Extract the (X, Y) coordinate from the center of the cell holding the provided text.  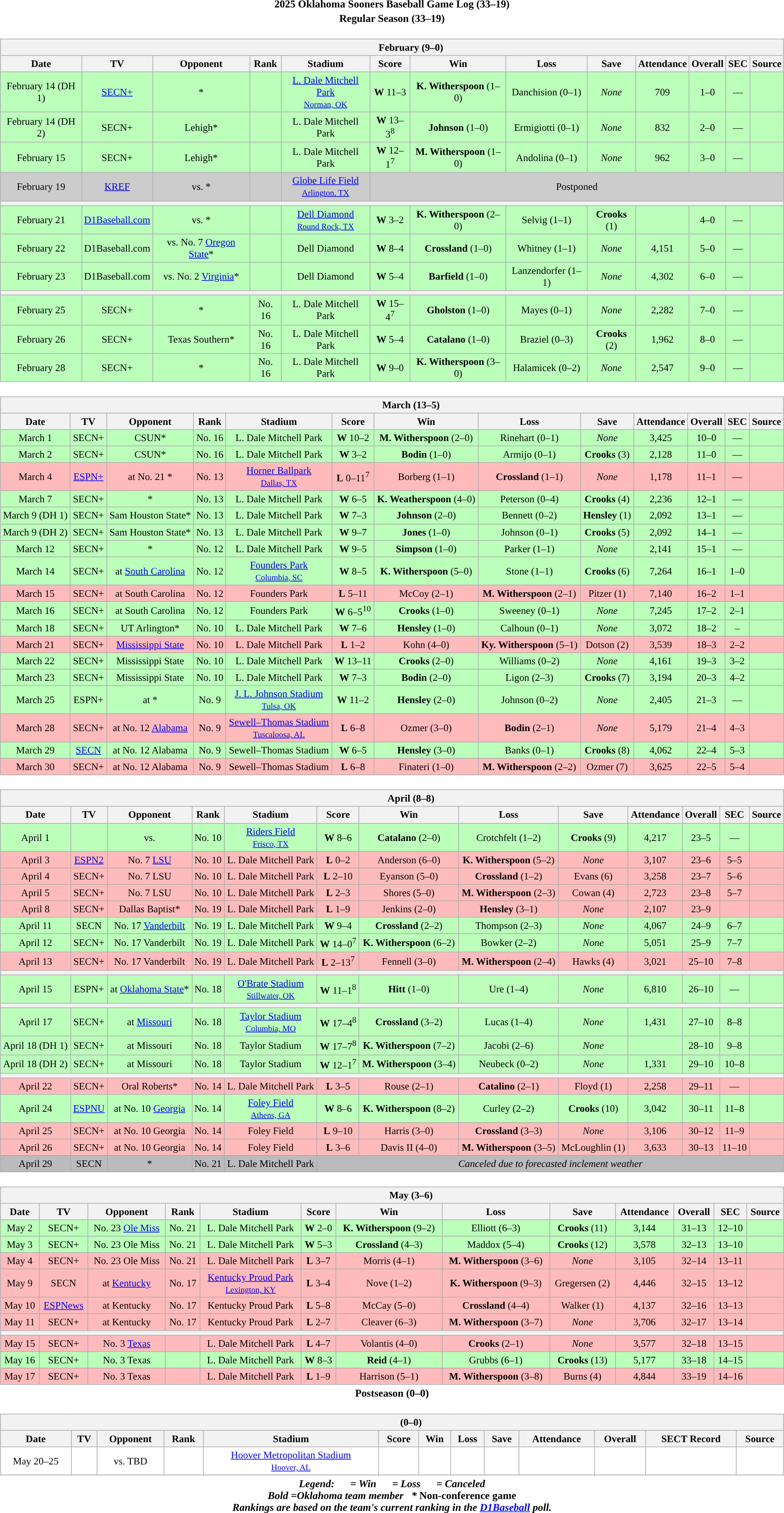
31–13 (694, 1228)
Crooks (13) (582, 1360)
February 22 (41, 248)
W 9–5 (353, 549)
7–7 (735, 943)
13–14 (730, 1322)
March 30 (35, 767)
Thompson (2–3) (508, 925)
3,194 (661, 677)
W 11–18 (338, 990)
Texas Southern* (201, 340)
32–18 (694, 1343)
Jones (1–0) (426, 532)
vs. TBD (130, 1461)
Hensley (1) (607, 515)
4,137 (644, 1306)
Ure (1–4) (508, 990)
3,633 (655, 1147)
Morris (4–1) (389, 1261)
3,106 (655, 1131)
W 5–3 (318, 1245)
May 15 (20, 1343)
11–0 (706, 455)
Jacobi (2–6) (508, 1045)
4,302 (662, 277)
22–5 (706, 767)
March 7 (35, 499)
Stone (1–1) (529, 571)
March 12 (35, 549)
7,245 (661, 610)
Canceled due to forecasted inclement weather (550, 1164)
W 17–78 (338, 1045)
27–10 (701, 1022)
10–0 (706, 438)
L 2–7 (318, 1322)
Neubeck (0–2) (508, 1064)
J. L. Johnson StadiumTulsa, OK (279, 700)
23–8 (701, 893)
M. Witherspoon (3–4) (409, 1064)
L 1–2 (353, 644)
962 (662, 158)
L 0–2 (338, 860)
Crooks (2–1) (496, 1343)
Floyd (1) (593, 1086)
32–15 (694, 1284)
6,810 (655, 990)
Ermigiotti (0–1) (547, 127)
4,062 (661, 750)
Bodin (1–0) (426, 455)
Harrison (5–1) (389, 1376)
February 14 (DH 2) (41, 127)
vs. (150, 837)
5–6 (735, 876)
Curley (2–2) (508, 1109)
4,217 (655, 837)
May 9 (20, 1284)
3,577 (644, 1343)
K. Weatherspoon (4–0) (426, 499)
Crossland (1–0) (458, 248)
18–3 (706, 644)
Reid (4–1) (389, 1360)
KREF (117, 186)
3,042 (655, 1109)
K. Witherspoon (1–0) (458, 92)
5,179 (661, 728)
Catalano (2–0) (409, 837)
L 2–3 (338, 893)
13–10 (730, 1245)
L 2–137 (338, 961)
3,105 (644, 1261)
K. Witherspoon (7–2) (409, 1045)
832 (662, 127)
M. Witherspoon (3–5) (508, 1147)
4–3 (737, 728)
February 14 (DH 1) (41, 92)
McCay (5–0) (389, 1306)
Founders ParkColumbia, SC (279, 571)
O'Brate StadiumStillwater, OK (270, 990)
11–9 (735, 1131)
March 14 (35, 571)
Rouse (2–1) (409, 1086)
Grubbs (6–1) (496, 1360)
Elliott (6–3) (496, 1228)
April 13 (36, 961)
M. Witherspoon (2–4) (508, 961)
ESPNU (89, 1109)
3,425 (661, 438)
April 18 (DH 1) (36, 1045)
vs. No. 2 Virginia* (201, 277)
L 4–7 (318, 1343)
3,021 (655, 961)
2–0 (707, 127)
Lanzendorfer (1–1) (547, 277)
April 11 (36, 925)
Taylor StadiumColumbia, MO (270, 1022)
Hoover Metropolitan StadiumHoover, AL (291, 1461)
Pitzer (1) (607, 593)
February 19 (41, 186)
14–16 (730, 1376)
Crossland (4–4) (496, 1306)
Nove (1–2) (389, 1284)
Cowan (4) (593, 893)
Whitney (1–1) (547, 248)
16–2 (706, 593)
Dallas Baptist* (150, 909)
2,258 (655, 1086)
Crossland (1–1) (529, 477)
March 9 (DH 2) (35, 532)
W 7–6 (353, 628)
Hawks (4) (593, 961)
Crooks (1–0) (426, 610)
May 3 (20, 1245)
Lucas (1–4) (508, 1022)
Evans (6) (593, 876)
11–1 (706, 477)
Hensley (3–1) (508, 909)
2,128 (661, 455)
7–0 (707, 310)
5,177 (644, 1360)
March 21 (35, 644)
Crooks (2–0) (426, 661)
M. Witherspoon (3–8) (496, 1376)
Hensley (3–0) (426, 750)
30–11 (701, 1109)
Jenkins (2–0) (409, 909)
23–7 (701, 876)
10–8 (735, 1064)
Andolina (0–1) (547, 158)
Johnson (2–0) (426, 515)
2,107 (655, 909)
May 16 (20, 1360)
– (737, 628)
March 16 (35, 610)
at No. 21 * (150, 477)
M. Witherspoon (2–1) (529, 593)
April 12 (36, 943)
Postponed (577, 186)
W 8–5 (353, 571)
Crooks (1) (612, 220)
K. Witherspoon (9–3) (496, 1284)
Ky. Witherspoon (5–1) (529, 644)
Barfield (1–0) (458, 277)
M. Witherspoon (2–3) (508, 893)
Bennett (0–2) (529, 515)
Halamicek (0–2) (547, 368)
May (3–6) (392, 1195)
5–5 (735, 860)
February 23 (41, 277)
ESPN2 (89, 860)
Globe Life FieldArlington, TX (325, 186)
8–8 (735, 1022)
Gholston (1–0) (458, 310)
23–5 (701, 837)
W 15–47 (390, 310)
Dell DiamondRound Rock, TX (325, 220)
13–11 (730, 1261)
W 8–4 (390, 248)
Ozmer (3–0) (426, 728)
32–17 (694, 1322)
L 5–8 (318, 1306)
6–7 (735, 925)
May 20–25 (36, 1461)
W 6–510 (353, 610)
W 9–0 (390, 368)
Danchision (0–1) (547, 92)
21–3 (706, 700)
Kohn (4–0) (426, 644)
2,547 (662, 368)
February 25 (41, 310)
5,051 (655, 943)
Foley FieldAthens, GA (270, 1109)
Rinehart (0–1) (529, 438)
March 15 (35, 593)
W 10–2 (353, 438)
11–10 (735, 1147)
14–15 (730, 1360)
Horner BallparkDallas, TX (279, 477)
2,405 (661, 700)
Crooks (2) (612, 340)
Hensley (2–0) (426, 700)
March 22 (35, 661)
W 8–3 (318, 1360)
March (13–5) (392, 405)
Catalino (2–1) (508, 1086)
Armijo (0–1) (529, 455)
1,962 (662, 340)
Mayes (0–1) (547, 310)
February 21 (41, 220)
Parker (1–1) (529, 549)
Calhoun (0–1) (529, 628)
L 9–10 (338, 1131)
20–3 (706, 677)
May 11 (20, 1322)
K. Witherspoon (2–0) (458, 220)
Oral Roberts* (150, 1086)
1–1 (737, 593)
April 24 (36, 1109)
28–10 (701, 1045)
1,331 (655, 1064)
May 17 (20, 1376)
5–4 (737, 767)
April 5 (36, 893)
Crooks (6) (607, 571)
Hensley (1–0) (426, 628)
2,282 (662, 310)
Johnson (0–1) (529, 532)
Bowker (2–2) (508, 943)
Ligon (2–3) (529, 677)
3–2 (737, 661)
6–0 (707, 277)
3,625 (661, 767)
March 29 (35, 750)
Maddox (5–4) (496, 1245)
May 2 (20, 1228)
March 23 (35, 677)
Sweeney (0–1) (529, 610)
ESPNews (63, 1306)
5–7 (735, 893)
7,264 (661, 571)
April 15 (36, 990)
April 22 (36, 1086)
8–0 (707, 340)
22–4 (706, 750)
4–2 (737, 677)
32–14 (694, 1261)
February 15 (41, 158)
K. Witherspoon (3–0) (458, 368)
33–18 (694, 1360)
Crooks (7) (607, 677)
Simpson (1–0) (426, 549)
K. Witherspoon (9–2) (389, 1228)
Sewell–Thomas StadiumTuscaloosa, AL (279, 728)
Selvig (1–1) (547, 220)
Fennell (3–0) (409, 961)
16–1 (706, 571)
1,431 (655, 1022)
M. Witherspoon (2–0) (426, 438)
Catalano (1–0) (458, 340)
Crooks (5) (607, 532)
Crossland (1–2) (508, 876)
13–13 (730, 1306)
April 3 (36, 860)
Crooks (4) (607, 499)
April (8–8) (392, 799)
Crossland (3–2) (409, 1022)
Davis II (4–0) (409, 1147)
February (9–0) (392, 47)
K. Witherspoon (5–2) (508, 860)
7–8 (735, 961)
30–12 (701, 1131)
March 9 (DH 1) (35, 515)
Johnson (1–0) (458, 127)
Eyanson (5–0) (409, 876)
W 13–38 (390, 127)
Crotchfelt (1–2) (508, 837)
Riders FieldFrisco, TX (270, 837)
Kentucky Proud ParkLexington, KY (251, 1284)
32–13 (694, 1245)
L 3–7 (318, 1261)
March 28 (35, 728)
11–8 (735, 1109)
K. Witherspoon (6–2) (409, 943)
Gregersen (2) (582, 1284)
4,151 (662, 248)
Crooks (9) (593, 837)
UT Arlington* (150, 628)
L 2–10 (338, 876)
May 4 (20, 1261)
at * (150, 700)
L 5–11 (353, 593)
9–0 (707, 368)
Borberg (1–1) (426, 477)
W 17–48 (338, 1022)
W 13–11 (353, 661)
Finateri (1–0) (426, 767)
3,072 (661, 628)
April 29 (36, 1164)
23–6 (701, 860)
17–2 (706, 610)
March 25 (35, 700)
25–9 (701, 943)
Cleaver (6–3) (389, 1322)
W 2–0 (318, 1228)
Dotson (2) (607, 644)
April 8 (36, 909)
3,144 (644, 1228)
M. Witherspoon (1–0) (458, 158)
13–15 (730, 1343)
April 17 (36, 1022)
Walker (1) (582, 1306)
Burns (4) (582, 1376)
23–9 (701, 909)
33–19 (694, 1376)
7,140 (661, 593)
April 25 (36, 1131)
32–16 (694, 1306)
15–1 (706, 549)
Hitt (1–0) (409, 990)
2,141 (661, 549)
Crossland (4–3) (389, 1245)
12–1 (706, 499)
709 (662, 92)
April 4 (36, 876)
L 3–6 (338, 1147)
April 26 (36, 1147)
McLoughlin (1) (593, 1147)
at Oklahoma State* (150, 990)
McCoy (2–1) (426, 593)
2,723 (655, 893)
Crooks (3) (607, 455)
Bodin (2–0) (426, 677)
9–8 (735, 1045)
W 11–3 (390, 92)
Anderson (6–0) (409, 860)
L 0–117 (353, 477)
April 18 (DH 2) (36, 1064)
March 4 (35, 477)
3,706 (644, 1322)
Bodin (2–1) (529, 728)
W 9–4 (338, 925)
M. Witherspoon (3–7) (496, 1322)
24–9 (701, 925)
30–13 (701, 1147)
Banks (0–1) (529, 750)
Crooks (8) (607, 750)
29–10 (701, 1064)
March 1 (35, 438)
2–1 (737, 610)
Crossland (3–3) (508, 1131)
4–0 (707, 220)
W 14–07 (338, 943)
M. Witherspoon (3–6) (496, 1261)
Peterson (0–4) (529, 499)
Braziel (0–3) (547, 340)
Crooks (12) (582, 1245)
Crooks (10) (593, 1109)
5–0 (707, 248)
February 26 (41, 340)
K. Witherspoon (5–0) (426, 571)
May 10 (20, 1306)
21–4 (706, 728)
13–1 (706, 515)
12–10 (730, 1228)
Ozmer (7) (607, 767)
Crooks (11) (582, 1228)
3,578 (644, 1245)
M. Witherspoon (2–2) (529, 767)
2–2 (737, 644)
1,178 (661, 477)
W 9–7 (353, 532)
13–12 (730, 1284)
25–10 (701, 961)
14–1 (706, 532)
Volantis (4–0) (389, 1343)
K. Witherspoon (8–2) (409, 1109)
Crossland (2–2) (409, 925)
3–0 (707, 158)
(0–0) (392, 1422)
2,236 (661, 499)
3,107 (655, 860)
March 18 (35, 628)
4,446 (644, 1284)
4,161 (661, 661)
L 3–5 (338, 1086)
W 11–2 (353, 700)
3,258 (655, 876)
April 1 (36, 837)
29–11 (701, 1086)
vs. No. 7 Oregon State* (201, 248)
L 3–4 (318, 1284)
March 2 (35, 455)
3,539 (661, 644)
19–3 (706, 661)
18–2 (706, 628)
5–3 (737, 750)
26–10 (701, 990)
Johnson (0–2) (529, 700)
SECT Record (691, 1439)
L. Dale Mitchell ParkNorman, OK (325, 92)
Harris (3–0) (409, 1131)
February 28 (41, 368)
Shores (5–0) (409, 893)
Williams (0–2) (529, 661)
4,067 (655, 925)
4,844 (644, 1376)
